Output the [X, Y] coordinate of the center of the cell containing the given text.  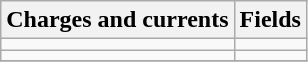
Charges and currents [118, 20]
Fields [270, 20]
